Find where the given text appears and provide that cell's center as [x, y] coordinate. 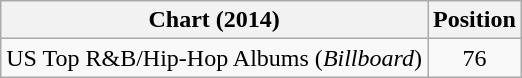
Position [475, 20]
Chart (2014) [214, 20]
76 [475, 58]
US Top R&B/Hip-Hop Albums (Billboard) [214, 58]
